From the cell containing the given text, extract its center point as (x, y) coordinate. 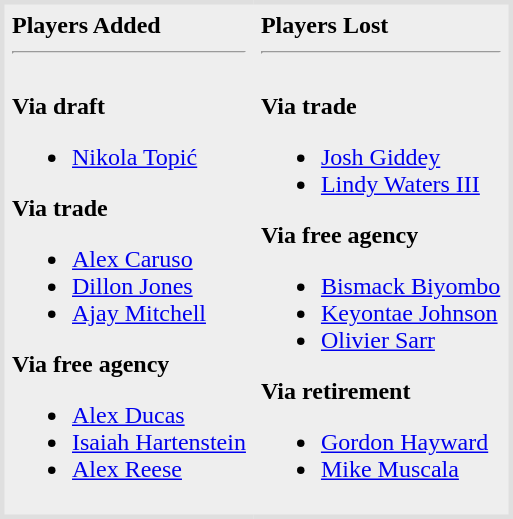
Players Lost Via tradeJosh GiddeyLindy Waters IIIVia free agencyBismack BiyomboKeyontae JohnsonOlivier SarrVia retirementGordon HaywardMike Muscala (382, 259)
Players Added Via draftNikola TopićVia tradeAlex CarusoDillon JonesAjay MitchellVia free agencyAlex DucasIsaiah HartensteinAlex Reese (128, 259)
